Extract the (x, y) coordinate from the center of the cell holding the provided text.  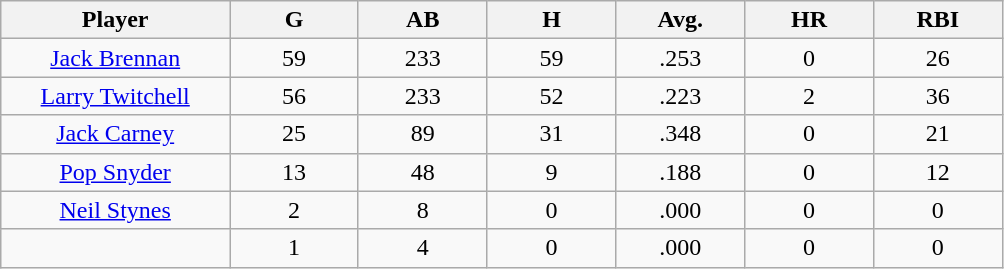
21 (938, 134)
Player (116, 20)
9 (552, 172)
13 (294, 172)
AB (422, 20)
36 (938, 96)
12 (938, 172)
HR (810, 20)
1 (294, 248)
RBI (938, 20)
Jack Carney (116, 134)
H (552, 20)
31 (552, 134)
Avg. (680, 20)
G (294, 20)
.348 (680, 134)
89 (422, 134)
Neil Stynes (116, 210)
26 (938, 58)
4 (422, 248)
Pop Snyder (116, 172)
Larry Twitchell (116, 96)
.188 (680, 172)
8 (422, 210)
52 (552, 96)
Jack Brennan (116, 58)
48 (422, 172)
56 (294, 96)
25 (294, 134)
.223 (680, 96)
.253 (680, 58)
